Scan for the cell matching the given text and deliver its (X, Y) coordinate at center. 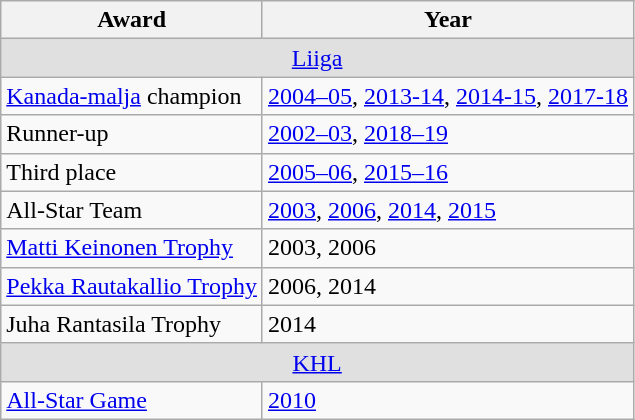
2005–06, 2015–16 (448, 172)
2010 (448, 400)
2006, 2014 (448, 286)
Year (448, 20)
Kanada-malja champion (132, 96)
2014 (448, 324)
Juha Rantasila Trophy (132, 324)
All-Star Team (132, 210)
2004–05, 2013-14, 2014-15, 2017-18 (448, 96)
KHL (318, 362)
Matti Keinonen Trophy (132, 248)
Runner-up (132, 134)
Third place (132, 172)
2003, 2006, 2014, 2015 (448, 210)
Liiga (318, 58)
All-Star Game (132, 400)
2003, 2006 (448, 248)
Award (132, 20)
Pekka Rautakallio Trophy (132, 286)
2002–03, 2018–19 (448, 134)
